Determine the [X, Y] coordinate at the center of the cell enclosing the given text.  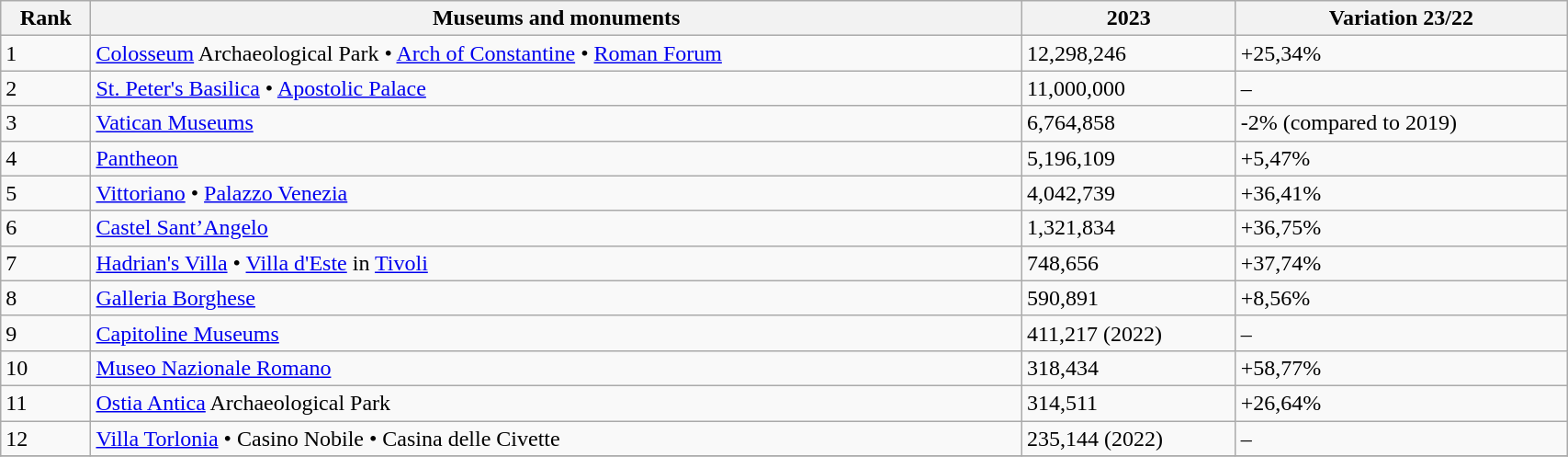
11 [46, 403]
748,656 [1128, 263]
4 [46, 158]
Rank [46, 18]
-2% (compared to 2019) [1402, 123]
Hadrian's Villa • Villa d'Este in Tivoli [557, 263]
Galleria Borghese [557, 298]
411,217 (2022) [1128, 333]
Villa Torlonia • Casino Nobile • Casina delle Civette [557, 439]
8 [46, 298]
+37,74% [1402, 263]
6,764,858 [1128, 123]
235,144 (2022) [1128, 439]
Museums and monuments [557, 18]
Vatican Museums [557, 123]
Vittoriano • Palazzo Venezia [557, 193]
12,298,246 [1128, 53]
9 [46, 333]
+8,56% [1402, 298]
Ostia Antica Archaeological Park [557, 403]
590,891 [1128, 298]
3 [46, 123]
318,434 [1128, 368]
1 [46, 53]
314,511 [1128, 403]
12 [46, 439]
4,042,739 [1128, 193]
10 [46, 368]
Colosseum Archaeological Park • Arch of Constantine • Roman Forum [557, 53]
+36,41% [1402, 193]
2023 [1128, 18]
+58,77% [1402, 368]
11,000,000 [1128, 88]
Pantheon [557, 158]
Castel Sant’Angelo [557, 228]
Museo Nazionale Romano [557, 368]
+25,34% [1402, 53]
7 [46, 263]
Variation 23/22 [1402, 18]
+5,47% [1402, 158]
6 [46, 228]
5 [46, 193]
St. Peter's Basilica • Apostolic Palace [557, 88]
+26,64% [1402, 403]
+36,75% [1402, 228]
5,196,109 [1128, 158]
1,321,834 [1128, 228]
2 [46, 88]
Capitoline Museums [557, 333]
